Provide the [x, y] coordinate of the cell's center where the given text is located.  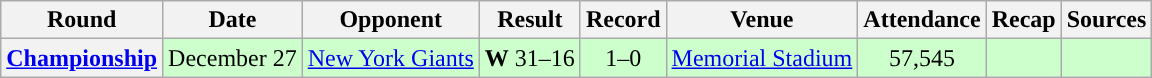
Round [82, 20]
W 31–16 [530, 58]
December 27 [233, 58]
Attendance [922, 20]
1–0 [623, 58]
57,545 [922, 58]
Championship [82, 58]
Recap [1024, 20]
Memorial Stadium [762, 58]
Record [623, 20]
Result [530, 20]
Date [233, 20]
Opponent [390, 20]
Venue [762, 20]
New York Giants [390, 58]
Sources [1106, 20]
